Determine the (X, Y) coordinate at the center of the cell enclosing the given text.  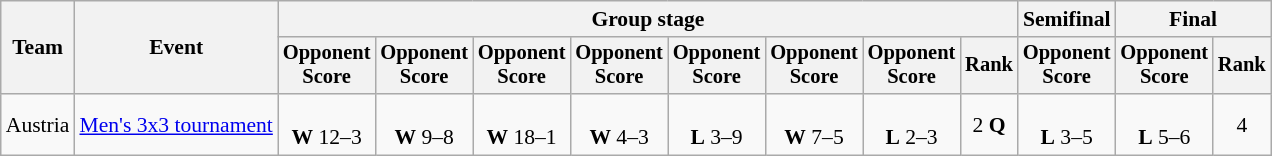
Men's 3x3 tournament (176, 124)
W 9–8 (424, 124)
Semifinal (1067, 19)
2 Q (989, 124)
W 7–5 (814, 124)
L 3–9 (716, 124)
Final (1194, 19)
4 (1242, 124)
Team (38, 48)
L 2–3 (912, 124)
Group stage (648, 19)
L 3–5 (1067, 124)
Event (176, 48)
W 4–3 (618, 124)
W 12–3 (326, 124)
W 18–1 (522, 124)
Austria (38, 124)
L 5–6 (1164, 124)
